Scan for the cell matching the given text and deliver its [x, y] coordinate at center. 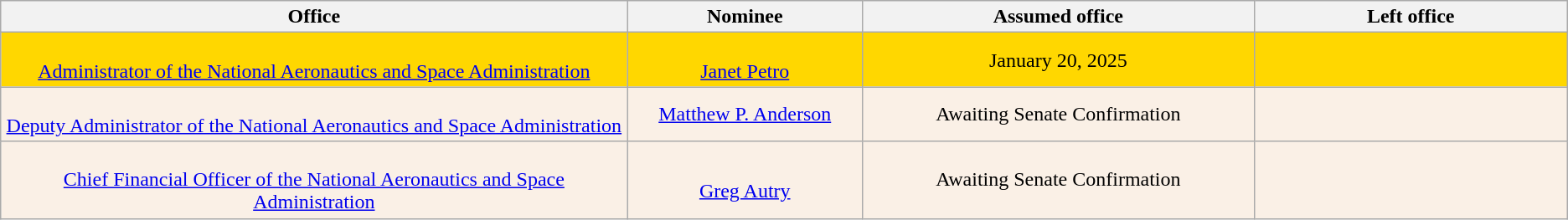
Deputy Administrator of the National Aeronautics and Space Administration [314, 114]
Administrator of the National Aeronautics and Space Administration [314, 60]
Janet Petro [745, 60]
Matthew P. Anderson [745, 114]
Left office [1411, 17]
Nominee [745, 17]
Greg Autry [745, 180]
Chief Financial Officer of the National Aeronautics and Space Administration [314, 180]
Assumed office [1059, 17]
January 20, 2025 [1059, 60]
Office [314, 17]
